Capture the cell that displays the provided text and extract its [x, y] central coordinate. 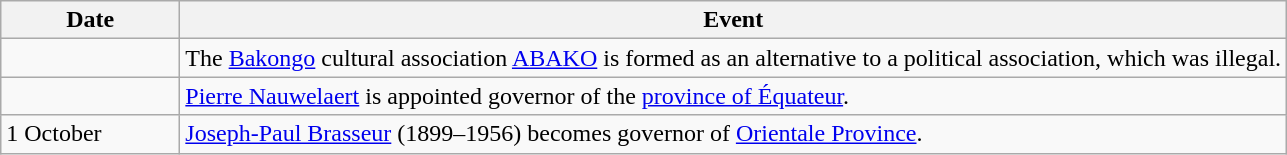
Pierre Nauwelaert is appointed governor of the province of Équateur. [734, 96]
1 October [90, 134]
Event [734, 20]
Joseph-Paul Brasseur (1899–1956) becomes governor of Orientale Province. [734, 134]
Date [90, 20]
The Bakongo cultural association ABAKO is formed as an alternative to a political association, which was illegal. [734, 58]
